Locate the cell with the specified text and output its [X, Y] center coordinate. 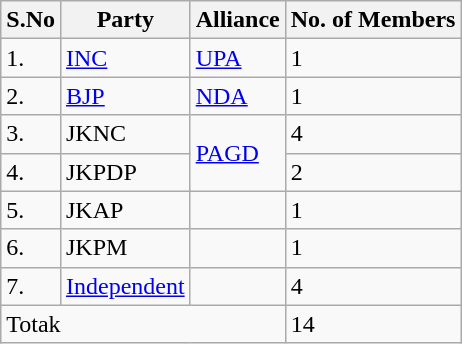
3. [31, 134]
2. [31, 96]
Alliance [238, 20]
7. [31, 286]
S.No [31, 20]
Independent [125, 286]
6. [31, 248]
INC [125, 58]
4. [31, 172]
NDA [238, 96]
No. of Members [373, 20]
Party [125, 20]
JKAP [125, 210]
JKNC [125, 134]
JKPDP [125, 172]
1. [31, 58]
JKPM [125, 248]
UPA [238, 58]
PAGD [238, 153]
BJP [125, 96]
5. [31, 210]
14 [373, 324]
2 [373, 172]
Totak [143, 324]
